Return [x, y] of the center of cell containing provided text 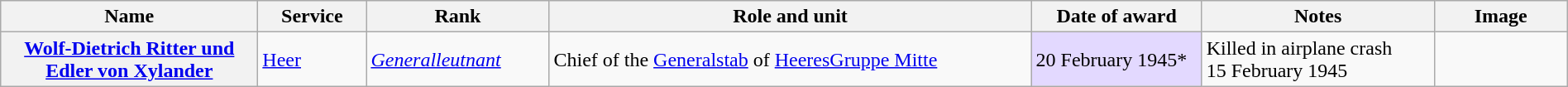
20 February 1945* [1116, 60]
Image [1500, 17]
Killed in airplane crash 15 February 1945 [1318, 60]
Service [313, 17]
Wolf-Dietrich Ritter und Edler von Xylander [129, 60]
Name [129, 17]
Role and unit [791, 17]
Generalleutnant [458, 60]
Date of award [1116, 17]
Notes [1318, 17]
Heer [313, 60]
Rank [458, 17]
Chief of the Generalstab of HeeresGruppe Mitte [791, 60]
